Scan for the cell matching the given text and deliver its [X, Y] coordinate at center. 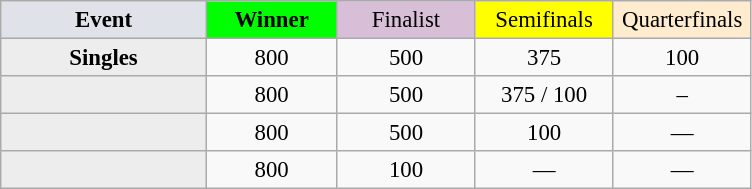
Winner [272, 20]
– [682, 95]
375 / 100 [544, 95]
Semifinals [544, 20]
Event [104, 20]
375 [544, 58]
Finalist [406, 20]
Quarterfinals [682, 20]
Singles [104, 58]
